Capture the cell that displays the provided text and extract its (x, y) central coordinate. 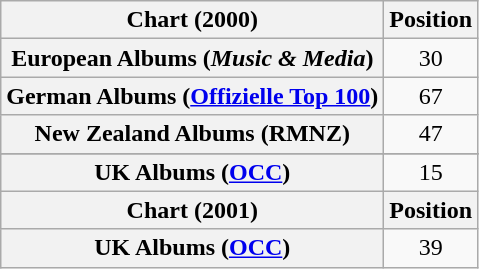
30 (431, 58)
67 (431, 96)
Chart (2000) (192, 20)
15 (431, 172)
Chart (2001) (192, 210)
German Albums (Offizielle Top 100) (192, 96)
New Zealand Albums (RMNZ) (192, 134)
European Albums (Music & Media) (192, 58)
39 (431, 248)
47 (431, 134)
